Identify which cell holds the provided text, then report its [x, y] central coordinate. 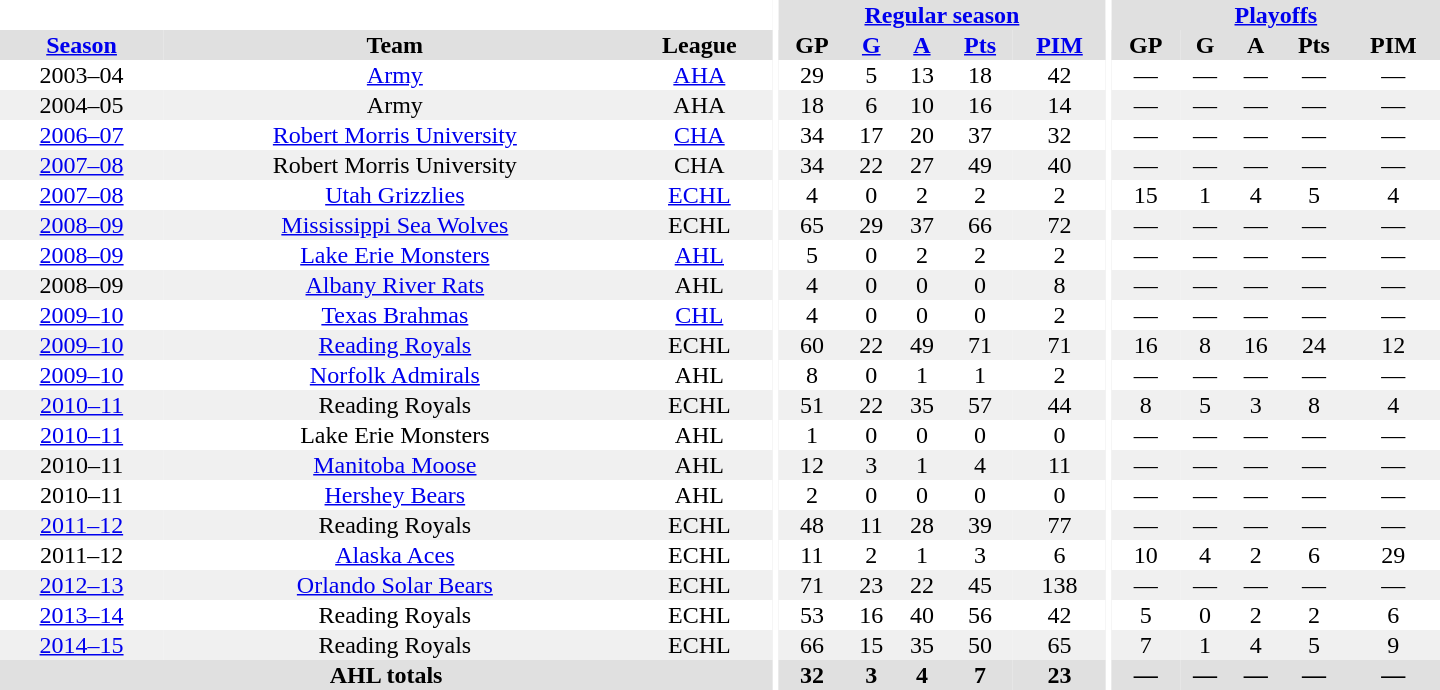
Team [394, 45]
Mississippi Sea Wolves [394, 225]
53 [812, 615]
44 [1060, 405]
2003–04 [82, 75]
Manitoba Moose [394, 465]
Hershey Bears [394, 495]
72 [1060, 225]
50 [980, 645]
Orlando Solar Bears [394, 585]
20 [922, 135]
Playoffs [1276, 15]
League [700, 45]
13 [922, 75]
57 [980, 405]
28 [922, 525]
Season [82, 45]
AHL totals [386, 675]
27 [922, 165]
Norfolk Admirals [394, 375]
Regular season [942, 15]
56 [980, 615]
Alaska Aces [394, 555]
39 [980, 525]
9 [1394, 645]
138 [1060, 585]
24 [1314, 345]
2004–05 [82, 105]
51 [812, 405]
48 [812, 525]
45 [980, 585]
2006–07 [82, 135]
60 [812, 345]
CHL [700, 315]
2013–14 [82, 615]
Texas Brahmas [394, 315]
Utah Grizzlies [394, 195]
17 [872, 135]
14 [1060, 105]
2012–13 [82, 585]
2014–15 [82, 645]
77 [1060, 525]
Albany River Rats [394, 285]
